Search for the cell housing the specified text and yield its (x, y) center coordinate. 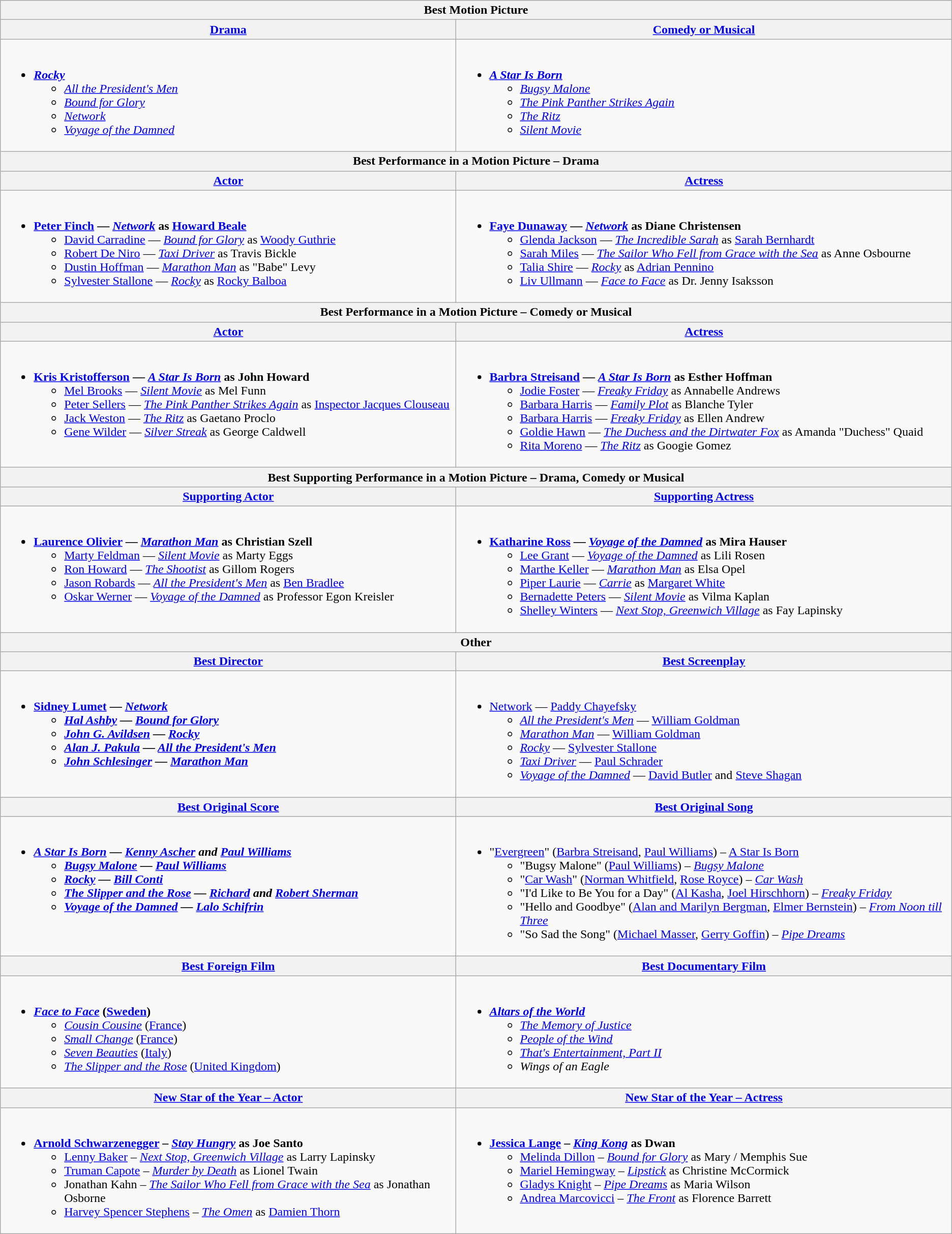
Best Director (228, 661)
Altars of the WorldThe Memory of JusticePeople of the WindThat's Entertainment, Part IIWings of an Eagle (704, 1032)
Best Documentary Film (704, 966)
New Star of the Year – Actress (704, 1098)
Best Supporting Performance in a Motion Picture – Drama, Comedy or Musical (476, 477)
Supporting Actress (704, 496)
Best Original Song (704, 807)
Best Foreign Film (228, 966)
Supporting Actor (228, 496)
Other (476, 642)
Best Screenplay (704, 661)
New Star of the Year – Actor (228, 1098)
Sidney Lumet — NetworkHal Ashby — Bound for GloryJohn G. Avildsen — RockyAlan J. Pakula — All the President's MenJohn Schlesinger — Marathon Man (228, 734)
Face to Face (Sweden)Cousin Cousine (France)Small Change (France)Seven Beauties (Italy)The Slipper and the Rose (United Kingdom) (228, 1032)
Comedy or Musical (704, 29)
Drama (228, 29)
Best Motion Picture (476, 10)
RockyAll the President's MenBound for GloryNetworkVoyage of the Damned (228, 96)
A Star Is BornBugsy MaloneThe Pink Panther Strikes AgainThe RitzSilent Movie (704, 96)
Best Original Score (228, 807)
Best Performance in a Motion Picture – Drama (476, 161)
Best Performance in a Motion Picture – Comedy or Musical (476, 312)
